For the text-containing cell, return its midpoint in [X, Y] coordinate format. 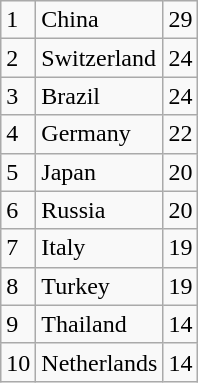
8 [18, 286]
Thailand [100, 324]
Russia [100, 210]
Netherlands [100, 362]
22 [180, 134]
1 [18, 20]
Italy [100, 248]
9 [18, 324]
3 [18, 96]
China [100, 20]
Brazil [100, 96]
2 [18, 58]
Japan [100, 172]
Turkey [100, 286]
5 [18, 172]
7 [18, 248]
10 [18, 362]
4 [18, 134]
6 [18, 210]
29 [180, 20]
Switzerland [100, 58]
Germany [100, 134]
